Search for the cell housing the specified text and yield its (X, Y) center coordinate. 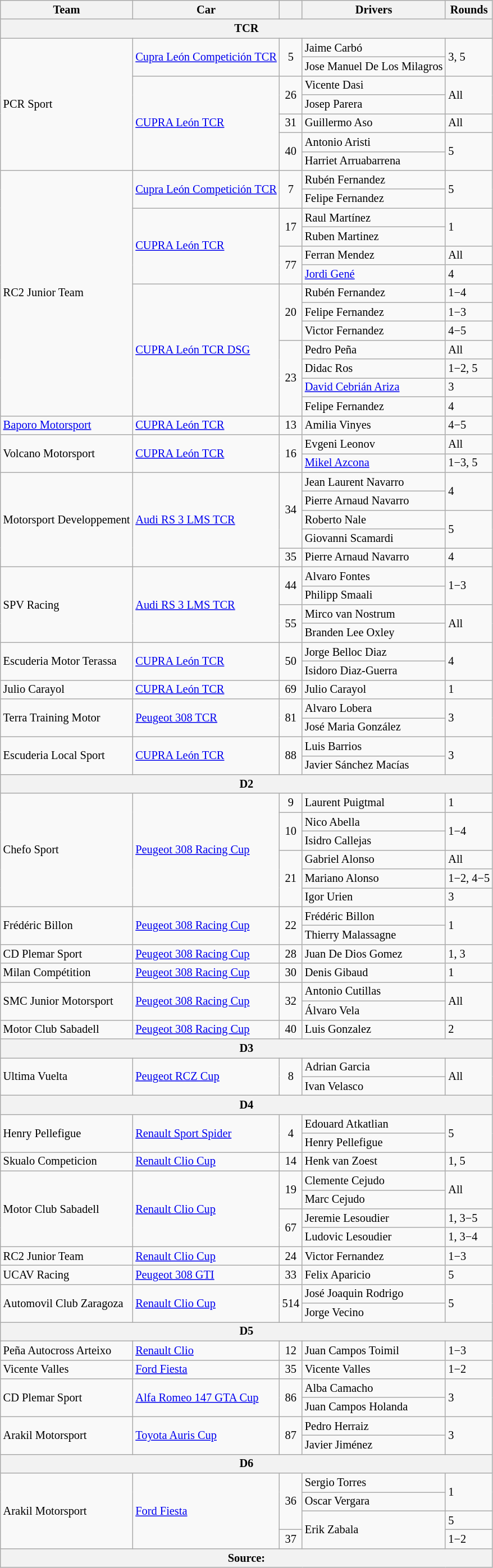
32 (291, 1001)
Laurent Puigtmal (374, 803)
Amilia Vinyes (374, 425)
1, 3−4 (469, 1237)
Didac Ros (374, 369)
Isidoro Diaz-Guerra (374, 670)
3, 5 (469, 57)
Chefo Sport (67, 850)
Ferran Mendez (374, 255)
Raul Martínez (374, 218)
77 (291, 265)
Evgeni Leonov (374, 444)
Nico Abella (374, 822)
PCR Sport (67, 104)
Isidro Callejas (374, 840)
Oscar Vergara (374, 1501)
36 (291, 1501)
Marc Cejudo (374, 1199)
Milan Compétition (67, 973)
Jorge Belloc Diaz (374, 652)
Escuderia Motor Terassa (67, 661)
Alvaro Lobera (374, 709)
Philipp Smaali (374, 595)
Ruben Martinez (374, 236)
Josep Parera (374, 104)
8 (291, 1076)
Igor Urien (374, 897)
Mariano Alonso (374, 879)
13 (291, 425)
Automovil Club Zaragoza (67, 1303)
37 (291, 1539)
21 (291, 879)
Jorge Vecino (374, 1313)
José Joaquin Rodrigo (374, 1294)
Escuderia Local Sport (67, 755)
David Cebrián Ariza (374, 387)
16 (291, 453)
10 (291, 831)
Javier Sánchez Macías (374, 765)
19 (291, 1189)
Car (206, 10)
Edouard Atkatlian (374, 1124)
D4 (247, 1105)
1, 3−5 (469, 1218)
Álvaro Vela (374, 1010)
D3 (247, 1048)
24 (291, 1256)
1−2, 5 (469, 369)
Clemente Cejudo (374, 1180)
Peugeot RCZ Cup (206, 1076)
Guillermo Aso (374, 123)
28 (291, 954)
81 (291, 718)
Thierry Malassagne (374, 935)
SPV Racing (67, 605)
Volcano Motorsport (67, 453)
Ludovic Lesoudier (374, 1237)
Peugeot 308 GTI (206, 1275)
Javier Jiménez (374, 1445)
Adrian Garcia (374, 1067)
Gabriel Alonso (374, 859)
1−3, 5 (469, 463)
Rounds (469, 10)
34 (291, 511)
87 (291, 1435)
Henk van Zoest (374, 1161)
Renault Clio (206, 1350)
Antonio Cutillas (374, 991)
Juan Campos Toimil (374, 1350)
Antonio Aristi (374, 142)
17 (291, 227)
Motorsport Developpement (67, 519)
Alba Camacho (374, 1388)
Sergio Torres (374, 1483)
30 (291, 973)
Jordi Gené (374, 274)
Vicente Dasi (374, 85)
14 (291, 1161)
50 (291, 661)
Jose Manuel De Los Milagros (374, 66)
514 (291, 1303)
Drivers (374, 10)
Ivan Velasco (374, 1086)
Toyota Auris Cup (206, 1435)
Alfa Romeo 147 GTA Cup (206, 1397)
Jaime Carbó (374, 48)
Juan De Dios Gomez (374, 954)
CUPRA León TCR DSG (206, 350)
Erik Zabala (374, 1529)
67 (291, 1227)
D6 (247, 1464)
7 (291, 188)
Baporo Motorsport (67, 425)
Team (67, 10)
Luis Barrios (374, 746)
1−2, 4−5 (469, 879)
31 (291, 123)
TCR (247, 29)
12 (291, 1350)
1, 3 (469, 954)
Harriet Arruabarrena (374, 161)
20 (291, 312)
22 (291, 926)
Juan Campos Holanda (374, 1407)
Denis Gibaud (374, 973)
Alvaro Fontes (374, 576)
33 (291, 1275)
Pedro Peña (374, 350)
Mikel Azcona (374, 463)
Source: (247, 1558)
23 (291, 378)
Jean Laurent Navarro (374, 482)
Renault Sport Spider (206, 1133)
26 (291, 94)
SMC Junior Motorsport (67, 1001)
UCAV Racing (67, 1275)
Mirco van Nostrum (374, 614)
José Maria González (374, 727)
Terra Training Motor (67, 718)
D2 (247, 784)
D5 (247, 1331)
2 (469, 1029)
86 (291, 1397)
Peña Autocross Arteixo (67, 1350)
Felix Aparicio (374, 1275)
Jeremie Lesoudier (374, 1218)
1, 5 (469, 1161)
Branden Lee Oxley (374, 633)
69 (291, 689)
9 (291, 803)
Roberto Nale (374, 519)
Skualo Competicion (67, 1161)
Ultima Vuelta (67, 1076)
44 (291, 586)
55 (291, 623)
88 (291, 755)
Luis Gonzalez (374, 1029)
Giovanni Scamardi (374, 539)
Peugeot 308 TCR (206, 718)
Pedro Herraiz (374, 1426)
